Extract the (x, y) coordinate from the center of the cell holding the provided text.  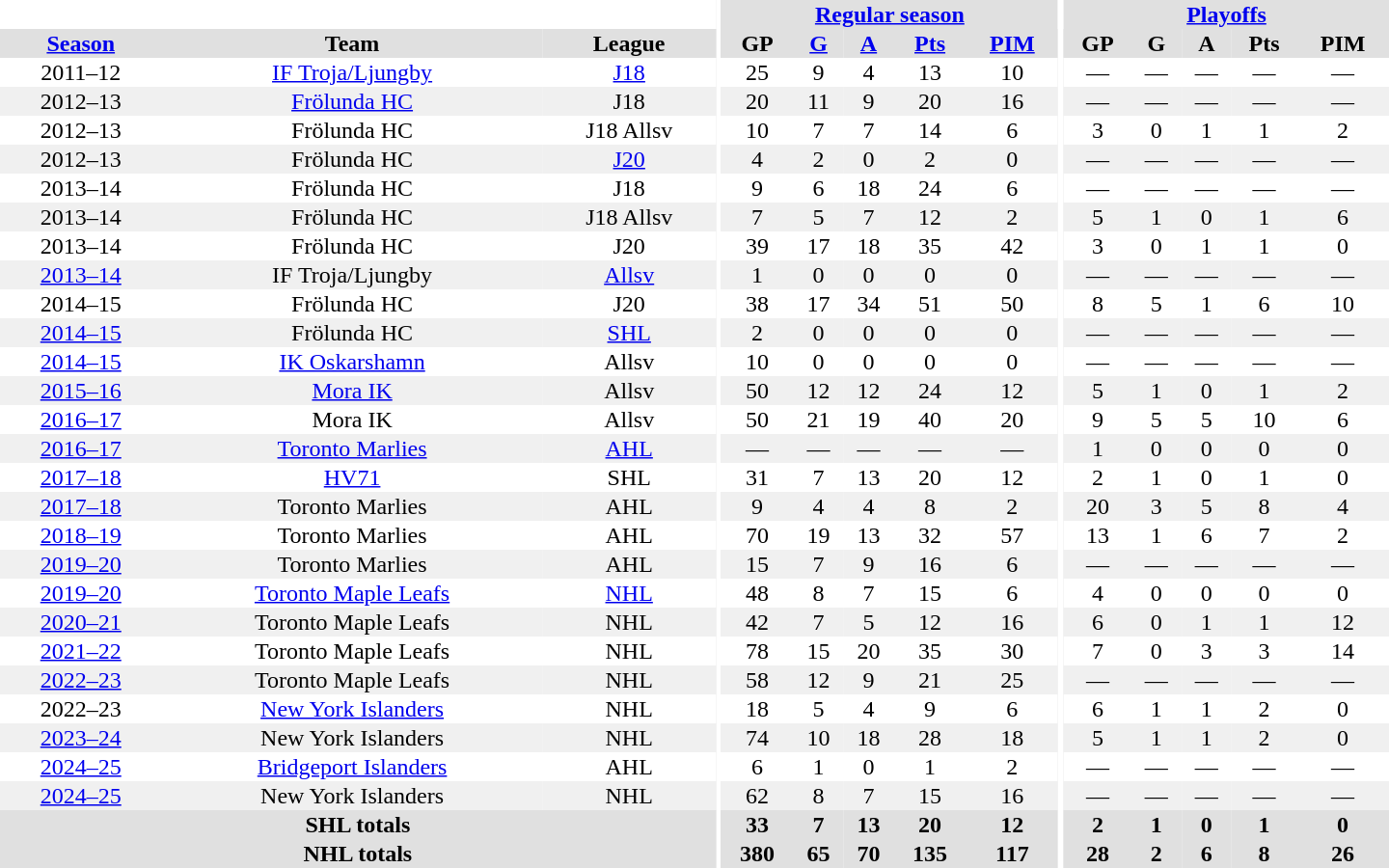
58 (758, 680)
NHL totals (358, 854)
135 (930, 854)
57 (1013, 535)
51 (930, 304)
74 (758, 738)
IK Oskarshamn (351, 362)
2021–22 (81, 651)
2018–19 (81, 535)
Regular season (890, 14)
Bridgeport Islanders (351, 767)
HV71 (351, 477)
117 (1013, 854)
380 (758, 854)
39 (758, 246)
48 (758, 593)
League (629, 43)
30 (1013, 651)
SHL totals (358, 825)
Playoffs (1227, 14)
62 (758, 796)
31 (758, 477)
2020–21 (81, 622)
Team (351, 43)
40 (930, 420)
2011–12 (81, 72)
32 (930, 535)
33 (758, 825)
34 (869, 304)
2023–24 (81, 738)
26 (1343, 854)
38 (758, 304)
78 (758, 651)
65 (819, 854)
2015–16 (81, 391)
11 (819, 101)
Season (81, 43)
